Provide the [X, Y] coordinate of the cell's center where the given text is located.  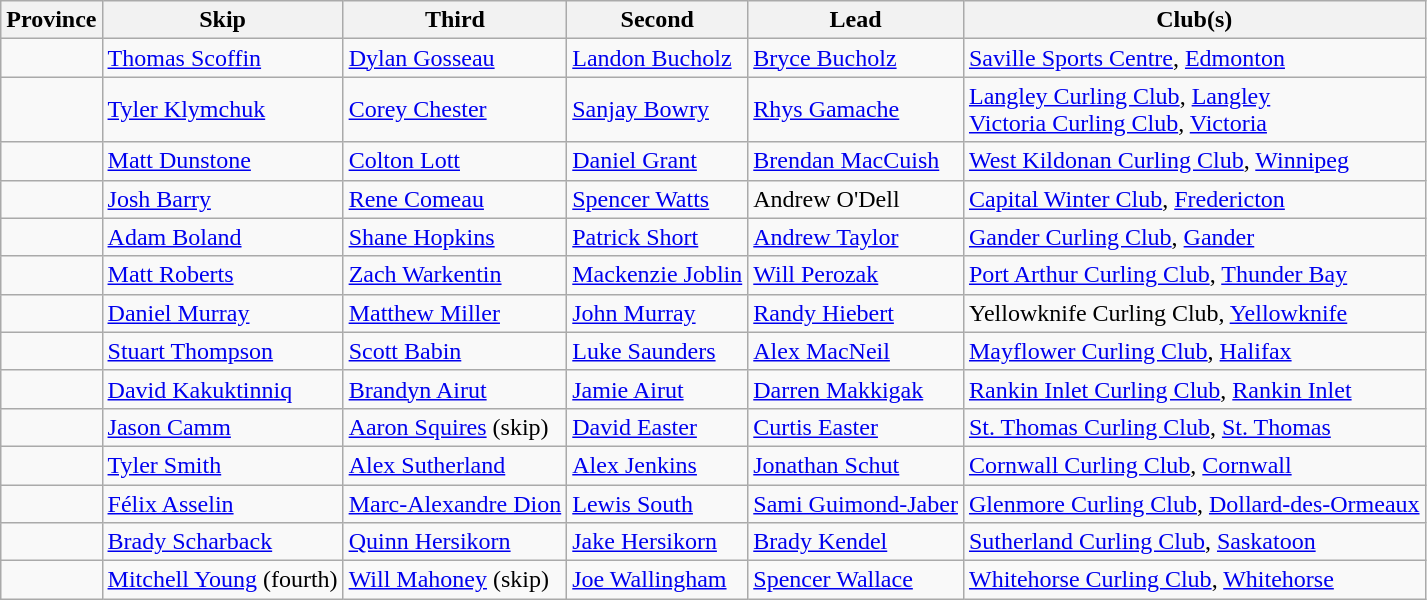
Sutherland Curling Club, Saskatoon [1194, 542]
Mitchell Young (fourth) [222, 580]
David Kakuktinniq [222, 389]
Gander Curling Club, Gander [1194, 237]
Rhys Gamache [856, 110]
Club(s) [1194, 20]
Adam Boland [222, 237]
Sanjay Bowry [658, 110]
Mackenzie Joblin [658, 275]
Corey Chester [455, 110]
Colton Lott [455, 161]
Zach Warkentin [455, 275]
Jason Camm [222, 427]
Aaron Squires (skip) [455, 427]
Patrick Short [658, 237]
Mayflower Curling Club, Halifax [1194, 351]
Alex Sutherland [455, 465]
Lead [856, 20]
Tyler Smith [222, 465]
Port Arthur Curling Club, Thunder Bay [1194, 275]
St. Thomas Curling Club, St. Thomas [1194, 427]
David Easter [658, 427]
Brady Scharback [222, 542]
Lewis South [658, 503]
Dylan Gosseau [455, 58]
Scott Babin [455, 351]
Landon Bucholz [658, 58]
Matt Roberts [222, 275]
Andrew Taylor [856, 237]
Daniel Grant [658, 161]
Andrew O'Dell [856, 199]
Randy Hiebert [856, 313]
John Murray [658, 313]
Daniel Murray [222, 313]
Marc-Alexandre Dion [455, 503]
Sami Guimond-Jaber [856, 503]
Alex MacNeil [856, 351]
Whitehorse Curling Club, Whitehorse [1194, 580]
Alex Jenkins [658, 465]
Matt Dunstone [222, 161]
Bryce Bucholz [856, 58]
Luke Saunders [658, 351]
Félix Asselin [222, 503]
Jake Hersikorn [658, 542]
Tyler Klymchuk [222, 110]
Second [658, 20]
Jamie Airut [658, 389]
Province [52, 20]
Shane Hopkins [455, 237]
Langley Curling Club, Langley Victoria Curling Club, Victoria [1194, 110]
Brady Kendel [856, 542]
Jonathan Schut [856, 465]
Matthew Miller [455, 313]
Curtis Easter [856, 427]
Saville Sports Centre, Edmonton [1194, 58]
Joe Wallingham [658, 580]
Thomas Scoffin [222, 58]
Quinn Hersikorn [455, 542]
Skip [222, 20]
Brendan MacCuish [856, 161]
Josh Barry [222, 199]
Yellowknife Curling Club, Yellowknife [1194, 313]
Brandyn Airut [455, 389]
Stuart Thompson [222, 351]
Capital Winter Club, Fredericton [1194, 199]
Spencer Wallace [856, 580]
Third [455, 20]
Rankin Inlet Curling Club, Rankin Inlet [1194, 389]
Will Mahoney (skip) [455, 580]
Glenmore Curling Club, Dollard-des-Ormeaux [1194, 503]
West Kildonan Curling Club, Winnipeg [1194, 161]
Will Perozak [856, 275]
Darren Makkigak [856, 389]
Spencer Watts [658, 199]
Cornwall Curling Club, Cornwall [1194, 465]
Rene Comeau [455, 199]
